For the text-containing cell, return its midpoint in [X, Y] coordinate format. 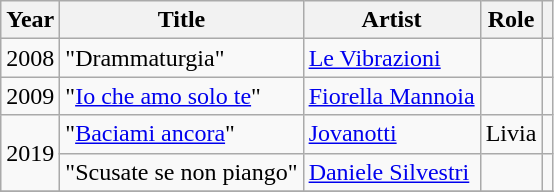
2009 [30, 96]
Livia [511, 134]
"Scusate se non piango" [182, 172]
2019 [30, 153]
Role [511, 20]
"Drammaturgia" [182, 58]
"Io che amo solo te" [182, 96]
"Baciami ancora" [182, 134]
Jovanotti [392, 134]
Title [182, 20]
Fiorella Mannoia [392, 96]
Le Vibrazioni [392, 58]
Year [30, 20]
Daniele Silvestri [392, 172]
Artist [392, 20]
2008 [30, 58]
